Search for the cell housing the specified text and yield its (x, y) center coordinate. 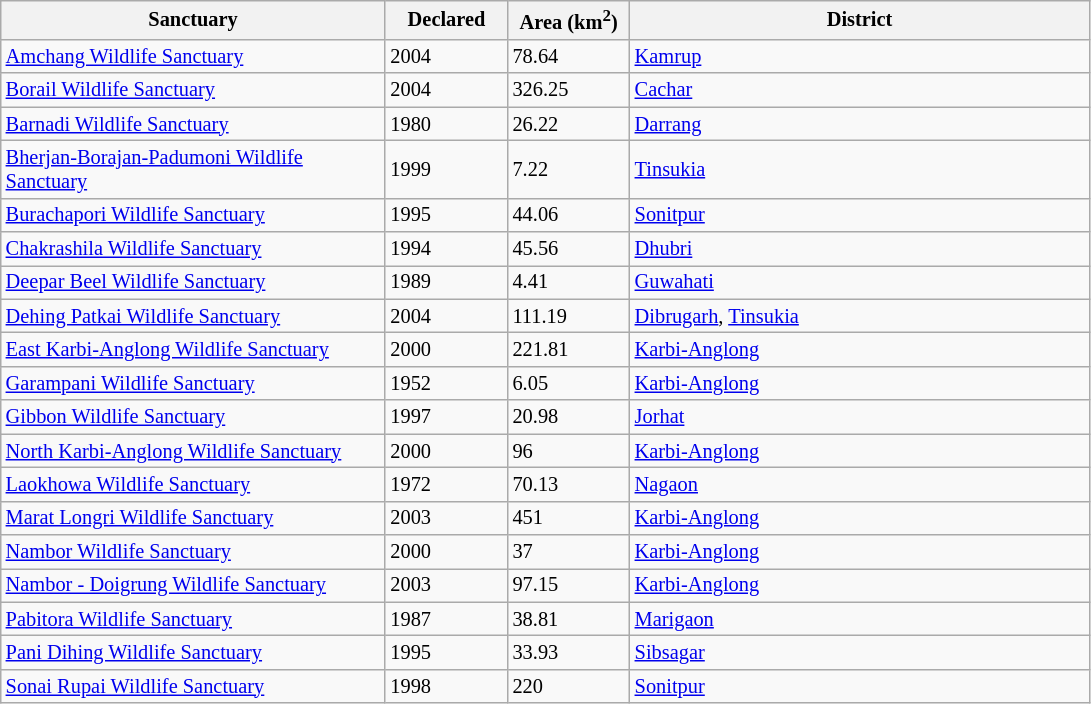
Kamrup (860, 56)
Barnadi Wildlife Sanctuary (194, 124)
221.81 (569, 350)
Tinsukia (860, 169)
4.41 (569, 282)
Sonai Rupai Wildlife Sanctuary (194, 686)
1952 (446, 383)
451 (569, 518)
Dibrugarh, Tinsukia (860, 316)
26.22 (569, 124)
Borail Wildlife Sanctuary (194, 90)
78.64 (569, 56)
District (860, 20)
1997 (446, 417)
Pabitora Wildlife Sanctuary (194, 619)
Darrang (860, 124)
Garampani Wildlife Sanctuary (194, 383)
East Karbi-Anglong Wildlife Sanctuary (194, 350)
Deepar Beel Wildlife Sanctuary (194, 282)
44.06 (569, 215)
Amchang Wildlife Sanctuary (194, 56)
326.25 (569, 90)
220 (569, 686)
1980 (446, 124)
1998 (446, 686)
1989 (446, 282)
7.22 (569, 169)
Burachapori Wildlife Sanctuary (194, 215)
Gibbon Wildlife Sanctuary (194, 417)
North Karbi-Anglong Wildlife Sanctuary (194, 451)
1987 (446, 619)
96 (569, 451)
20.98 (569, 417)
111.19 (569, 316)
Laokhowa Wildlife Sanctuary (194, 484)
Chakrashila Wildlife Sanctuary (194, 249)
1972 (446, 484)
70.13 (569, 484)
Area (km2) (569, 20)
6.05 (569, 383)
Marat Longri Wildlife Sanctuary (194, 518)
Marigaon (860, 619)
Nambor - Doigrung Wildlife Sanctuary (194, 585)
37 (569, 551)
Sanctuary (194, 20)
33.93 (569, 652)
Guwahati (860, 282)
Pani Dihing Wildlife Sanctuary (194, 652)
Dehing Patkai Wildlife Sanctuary (194, 316)
Nagaon (860, 484)
Cachar (860, 90)
Sibsagar (860, 652)
97.15 (569, 585)
Bherjan-Borajan-Padumoni Wildlife Sanctuary (194, 169)
Jorhat (860, 417)
Nambor Wildlife Sanctuary (194, 551)
38.81 (569, 619)
1994 (446, 249)
Declared (446, 20)
Dhubri (860, 249)
1999 (446, 169)
45.56 (569, 249)
